Determine the [X, Y] coordinate at the center of the cell enclosing the given text.  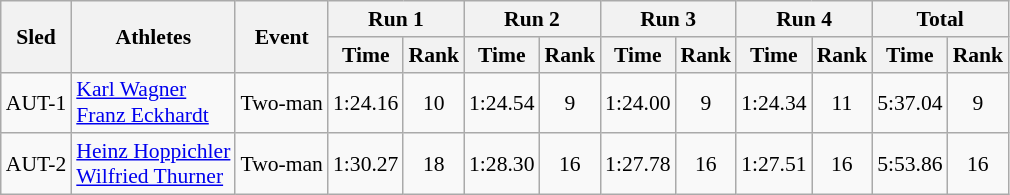
Karl WagnerFranz Eckhardt [153, 102]
1:28.30 [502, 164]
Athletes [153, 36]
1:24.16 [366, 102]
18 [434, 164]
Run 4 [804, 19]
5:53.86 [910, 164]
Heinz HoppichlerWilfried Thurner [153, 164]
1:30.27 [366, 164]
Event [282, 36]
Run 2 [532, 19]
Run 3 [668, 19]
1:27.78 [638, 164]
1:27.51 [774, 164]
1:24.00 [638, 102]
11 [842, 102]
AUT-2 [36, 164]
5:37.04 [910, 102]
1:24.34 [774, 102]
Sled [36, 36]
AUT-1 [36, 102]
10 [434, 102]
Total [940, 19]
Run 1 [396, 19]
1:24.54 [502, 102]
